Extract the [X, Y] coordinate from the center of the cell holding the provided text.  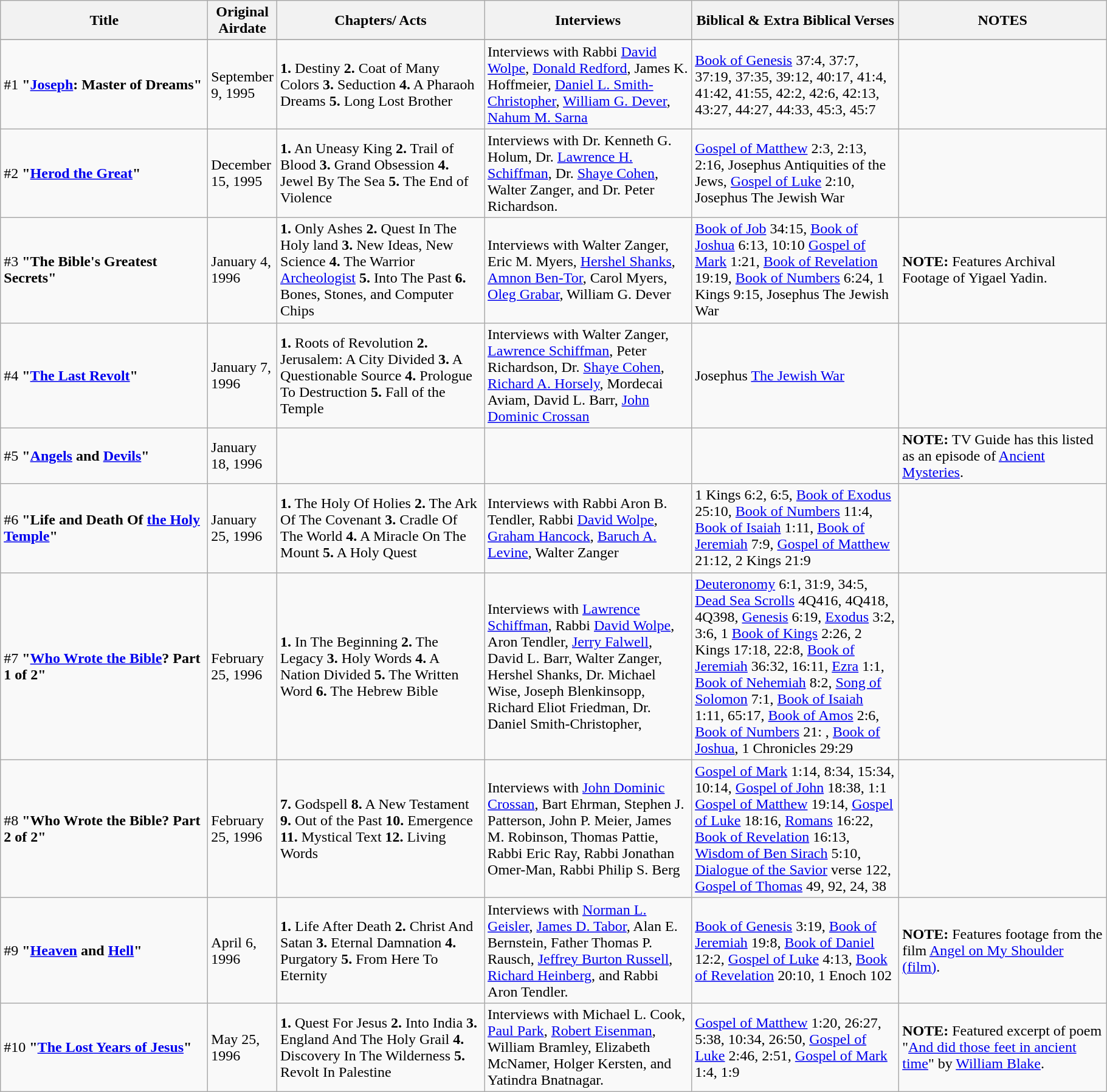
NOTE: TV Guide has this listed as an episode of Ancient Mysteries. [1003, 456]
NOTES [1003, 21]
Gospel of Matthew 2:3, 2:13, 2:16, Josephus Antiquities of the Jews, Gospel of Luke 2:10, Josephus The Jewish War [795, 173]
#3 "The Bible's Greatest Secrets" [105, 270]
#1 "Joseph: Master of Dreams" [105, 84]
1. The Holy Of Holies 2. The Ark Of The Covenant 3. Cradle Of The World 4. A Miracle On The Mount 5. A Holy Quest [381, 528]
January 7, 1996 [243, 376]
1. In The Beginning 2. The Legacy 3. Holy Words 4. A Nation Divided 5. The Written Word 6. The Hebrew Bible [381, 666]
#10 "The Lost Years of Jesus" [105, 1047]
December 15, 1995 [243, 173]
January 25, 1996 [243, 528]
Josephus The Jewish War [795, 376]
1. Destiny 2. Coat of Many Colors 3. Seduction 4. A Pharaoh Dreams 5. Long Lost Brother [381, 84]
September 9, 1995 [243, 84]
May 25, 1996 [243, 1047]
#8 "Who Wrote the Bible? Part 2 of 2" [105, 829]
Interviews with Dr. Kenneth G. Holum, Dr. Lawrence H. Schiffman, Dr. Shaye Cohen, Walter Zanger, and Dr. Peter Richardson. [588, 173]
Interviews with Rabbi David Wolpe, Donald Redford, James K. Hoffmeier, Daniel L. Smith-Christopher, William G. Dever, Nahum M. Sarna [588, 84]
Book of Genesis 3:19, Book of Jeremiah 19:8, Book of Daniel 12:2, Gospel of Luke 4:13, Book of Revelation 20:10, 1 Enoch 102 [795, 950]
1. Life After Death 2. Christ And Satan 3. Eternal Damnation 4. Purgatory 5. From Here To Eternity [381, 950]
Chapters/ Acts [381, 21]
#4 "The Last Revolt" [105, 376]
Title [105, 21]
Interviews with Michael L. Cook, Paul Park, Robert Eisenman, William Bramley, Elizabeth McNamer, Holger Kersten, and Yatindra Bnatnagar. [588, 1047]
NOTE: Featured excerpt of poem "And did those feet in ancient time" by William Blake. [1003, 1047]
1. Only Ashes 2. Quest In The Holy land 3. New Ideas, New Science 4. The Warrior Archeologist 5. Into The Past 6. Bones, Stones, and Computer Chips [381, 270]
1. Quest For Jesus 2. Into India 3. England And The Holy Grail 4. Discovery In The Wilderness 5. Revolt In Palestine [381, 1047]
January 18, 1996 [243, 456]
NOTE: Features footage from the film Angel on My Shoulder (film). [1003, 950]
1 Kings 6:2, 6:5, Book of Exodus 25:10, Book of Numbers 11:4, Book of Isaiah 1:11, Book of Jeremiah 7:9, Gospel of Matthew 21:12, 2 Kings 21:9 [795, 528]
January 4, 1996 [243, 270]
#2 "Herod the Great" [105, 173]
Interviews [588, 21]
Interviews with Walter Zanger, Eric M. Myers, Hershel Shanks, Amnon Ben-Tor, Carol Myers, Oleg Grabar, William G. Dever [588, 270]
7. Godspell 8. A New Testament 9. Out of the Past 10. Emergence 11. Mystical Text 12. Living Words [381, 829]
#7 "Who Wrote the Bible? Part 1 of 2" [105, 666]
Interviews with Rabbi Aron B. Tendler, Rabbi David Wolpe, Graham Hancock, Baruch A. Levine, Walter Zanger [588, 528]
#5 "Angels and Devils" [105, 456]
1. Roots of Revolution 2. Jerusalem: A City Divided 3. A Questionable Source 4. Prologue To Destruction 5. Fall of the Temple [381, 376]
Original Airdate [243, 21]
April 6, 1996 [243, 950]
#6 "Life and Death Of the Holy Temple" [105, 528]
Gospel of Matthew 1:20, 26:27, 5:38, 10:34, 26:50, Gospel of Luke 2:46, 2:51, Gospel of Mark 1:4, 1:9 [795, 1047]
1. An Uneasy King 2. Trail of Blood 3. Grand Obsession 4. Jewel By The Sea 5. The End of Violence [381, 173]
#9 "Heaven and Hell" [105, 950]
Biblical & Extra Biblical Verses [795, 21]
Book of Genesis 37:4, 37:7, 37:19, 37:35, 39:12, 40:17, 41:4, 41:42, 41:55, 42:2, 42:6, 42:13, 43:27, 44:27, 44:33, 45:3, 45:7 [795, 84]
NOTE: Features Archival Footage of Yigael Yadin. [1003, 270]
